Find where the given text appears and provide that cell's center as [X, Y] coordinate. 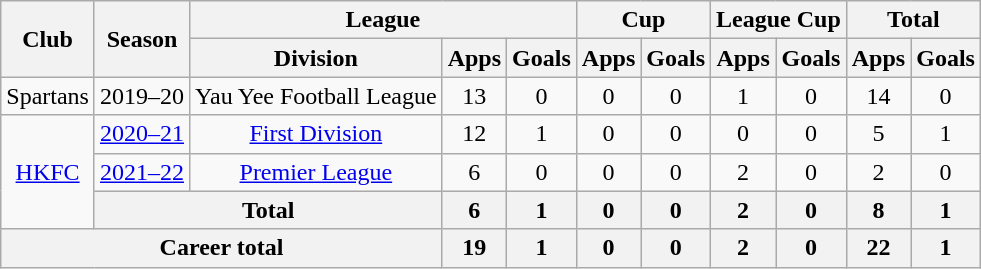
22 [878, 248]
19 [474, 248]
HKFC [48, 172]
League [384, 20]
League Cup [779, 20]
Club [48, 39]
8 [878, 210]
2019–20 [142, 96]
14 [878, 96]
13 [474, 96]
Career total [222, 248]
5 [878, 134]
Spartans [48, 96]
Premier League [316, 172]
Cup [643, 20]
Yau Yee Football League [316, 96]
Division [316, 58]
2021–22 [142, 172]
Season [142, 39]
2020–21 [142, 134]
12 [474, 134]
First Division [316, 134]
